Output the (x, y) coordinate of the center of the cell containing the given text.  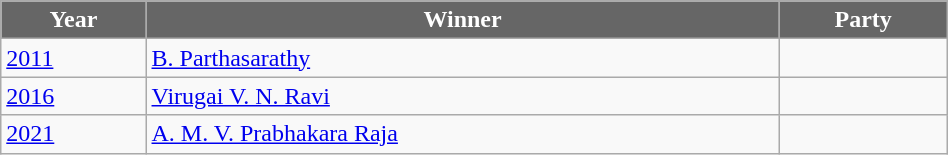
Virugai V. N. Ravi (462, 96)
2011 (74, 58)
Winner (462, 20)
2021 (74, 134)
B. Parthasarathy (462, 58)
2016 (74, 96)
A. M. V. Prabhakara Raja (462, 134)
Year (74, 20)
Party (863, 20)
